Detect which cell encompasses the target text, then output its (x, y) center coordinate. 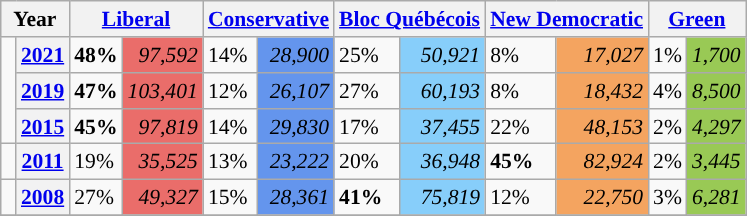
37,455 (442, 126)
17% (367, 126)
2021 (42, 55)
48,153 (602, 126)
4% (668, 91)
Year (34, 19)
41% (367, 197)
103,401 (163, 91)
6,281 (716, 197)
75,819 (442, 197)
2015 (42, 126)
Liberal (136, 19)
23,222 (296, 162)
4,297 (716, 126)
49,327 (163, 197)
2008 (42, 197)
Conservative (268, 19)
1% (668, 55)
97,592 (163, 55)
2011 (42, 162)
60,193 (442, 91)
3% (668, 197)
22% (520, 126)
Bloc Québécois (410, 19)
25% (367, 55)
8,500 (716, 91)
29,830 (296, 126)
22,750 (602, 197)
28,900 (296, 55)
Green (697, 19)
35,525 (163, 162)
15% (230, 197)
97,819 (163, 126)
19% (96, 162)
82,924 (602, 162)
20% (367, 162)
1,700 (716, 55)
13% (230, 162)
26,107 (296, 91)
48% (96, 55)
47% (96, 91)
18,432 (602, 91)
17,027 (602, 55)
28,361 (296, 197)
36,948 (442, 162)
New Democratic (566, 19)
2019 (42, 91)
50,921 (442, 55)
3,445 (716, 162)
